Capture the cell that displays the provided text and extract its [x, y] central coordinate. 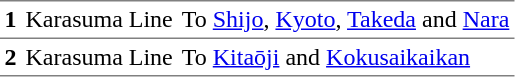
To Kitaōji and Kokusaikaikan [346, 57]
1 [10, 20]
To Shijo, Kyoto, Takeda and Nara [346, 20]
2 [10, 57]
